Locate the cell with the specified text and output its (X, Y) center coordinate. 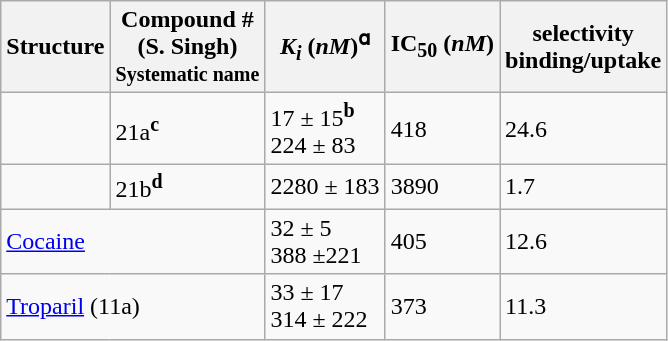
selectivitybinding/uptake (584, 47)
1.7 (584, 186)
Compound #(S. Singh)Systematic name (188, 47)
Ki (nM)ɑ (325, 47)
11.3 (584, 306)
373 (442, 306)
24.6 (584, 129)
2280 ± 183 (325, 186)
IC50 (nM) (442, 47)
17 ± 15b224 ± 83 (325, 129)
Cocaine (133, 242)
32 ± 5388 ±221 (325, 242)
Structure (56, 47)
12.6 (584, 242)
33 ± 17314 ± 222 (325, 306)
21ac (188, 129)
Troparil (11a) (133, 306)
418 (442, 129)
405 (442, 242)
21bd (188, 186)
3890 (442, 186)
